Scan for the cell matching the given text and deliver its [x, y] coordinate at center. 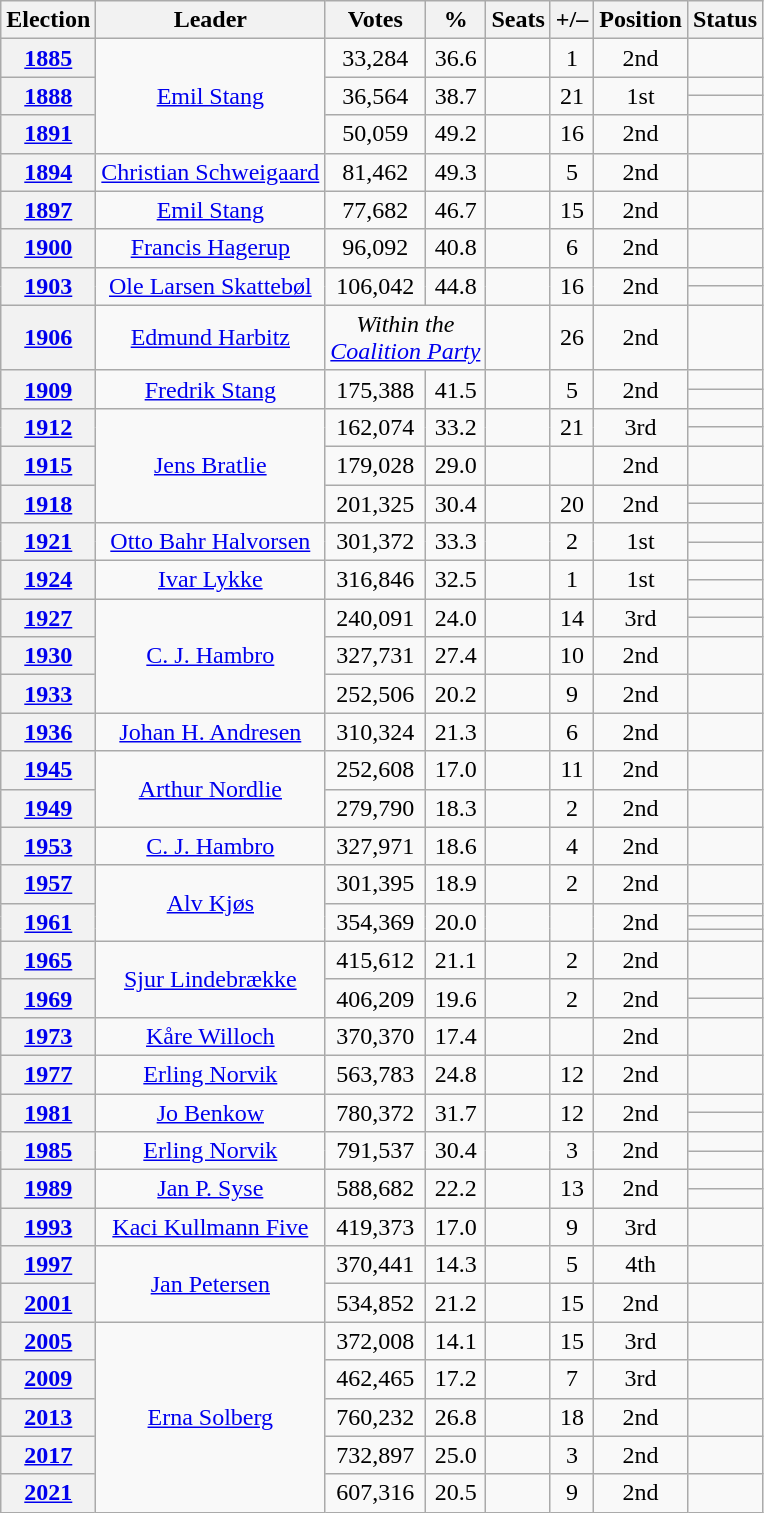
14.1 [456, 1341]
1903 [48, 286]
791,537 [376, 1151]
2001 [48, 1303]
11 [572, 770]
2021 [48, 1493]
1906 [48, 338]
1897 [48, 210]
Status [724, 20]
1900 [48, 248]
25.0 [456, 1455]
1891 [48, 134]
1953 [48, 846]
Arthur Nordlie [210, 789]
Jens Bratlie [210, 465]
Ole Larsen Skattebøl [210, 286]
1985 [48, 1151]
Fredrik Stang [210, 389]
24.8 [456, 1074]
1981 [48, 1113]
+/– [572, 20]
370,441 [376, 1265]
563,783 [376, 1074]
201,325 [376, 503]
18.3 [456, 808]
Otto Bahr Halvorsen [210, 542]
316,846 [376, 580]
2009 [48, 1379]
17.4 [456, 1036]
1921 [48, 542]
252,608 [376, 770]
18 [572, 1417]
462,465 [376, 1379]
607,316 [376, 1493]
1927 [48, 618]
33,284 [376, 58]
370,370 [376, 1036]
19.6 [456, 998]
372,008 [376, 1341]
2005 [48, 1341]
Position [641, 20]
1894 [48, 172]
415,612 [376, 960]
310,324 [376, 732]
1949 [48, 808]
22.2 [456, 1189]
406,209 [376, 998]
Within theCoalition Party [406, 338]
1930 [48, 656]
327,971 [376, 846]
7 [572, 1379]
1993 [48, 1227]
Leader [210, 20]
20.0 [456, 922]
% [456, 20]
96,092 [376, 248]
1918 [48, 503]
26 [572, 338]
780,372 [376, 1113]
Ivar Lykke [210, 580]
1912 [48, 427]
Seats [518, 20]
1933 [48, 694]
1936 [48, 732]
162,074 [376, 427]
Votes [376, 20]
24.0 [456, 618]
21.1 [456, 960]
Sjur Lindebrække [210, 979]
Alv Kjøs [210, 903]
1888 [48, 96]
1997 [48, 1265]
1961 [48, 922]
Christian Schweigaard [210, 172]
Erna Solberg [210, 1417]
1965 [48, 960]
44.8 [456, 286]
20.2 [456, 694]
301,372 [376, 542]
1915 [48, 465]
240,091 [376, 618]
1945 [48, 770]
354,369 [376, 922]
81,462 [376, 172]
77,682 [376, 210]
32.5 [456, 580]
588,682 [376, 1189]
14 [572, 618]
760,232 [376, 1417]
Johan H. Andresen [210, 732]
10 [572, 656]
31.7 [456, 1113]
17.2 [456, 1379]
18.9 [456, 884]
279,790 [376, 808]
Election [48, 20]
534,852 [376, 1303]
1973 [48, 1036]
Kåre Willoch [210, 1036]
1909 [48, 389]
106,042 [376, 286]
1885 [48, 58]
327,731 [376, 656]
4 [572, 846]
14.3 [456, 1265]
Kaci Kullmann Five [210, 1227]
Jan P. Syse [210, 1189]
Jan Petersen [210, 1284]
26.8 [456, 1417]
21.2 [456, 1303]
2013 [48, 1417]
179,028 [376, 465]
1989 [48, 1189]
732,897 [376, 1455]
4th [641, 1265]
49.3 [456, 172]
1924 [48, 580]
41.5 [456, 389]
33.2 [456, 427]
36.6 [456, 58]
1957 [48, 884]
50,059 [376, 134]
419,373 [376, 1227]
252,506 [376, 694]
27.4 [456, 656]
38.7 [456, 96]
46.7 [456, 210]
20.5 [456, 1493]
20 [572, 503]
40.8 [456, 248]
29.0 [456, 465]
33.3 [456, 542]
49.2 [456, 134]
1977 [48, 1074]
Edmund Harbitz [210, 338]
21.3 [456, 732]
13 [572, 1189]
301,395 [376, 884]
Francis Hagerup [210, 248]
175,388 [376, 389]
Jo Benkow [210, 1113]
36,564 [376, 96]
18.6 [456, 846]
1969 [48, 998]
2017 [48, 1455]
